Identify which cell holds the provided text, then report its (x, y) central coordinate. 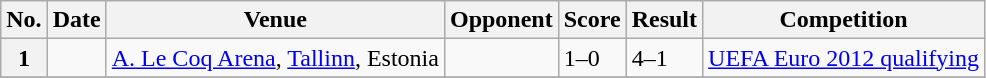
Opponent (501, 20)
No. (24, 20)
Venue (275, 20)
Date (76, 20)
Result (664, 20)
4–1 (664, 58)
1 (24, 58)
A. Le Coq Arena, Tallinn, Estonia (275, 58)
Competition (844, 20)
1–0 (592, 58)
UEFA Euro 2012 qualifying (844, 58)
Score (592, 20)
